For the text-containing cell, return its midpoint in [x, y] coordinate format. 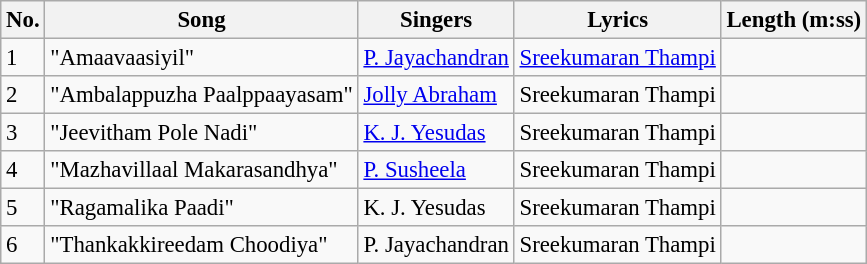
3 [23, 133]
"Ambalappuzha Paalppaayasam" [202, 95]
"Jeevitham Pole Nadi" [202, 133]
2 [23, 95]
P. Susheela [436, 170]
"Amaavaasiyil" [202, 58]
Jolly Abraham [436, 95]
Lyrics [618, 20]
No. [23, 20]
Song [202, 20]
"Ragamalika Paadi" [202, 208]
"Mazhavillaal Makarasandhya" [202, 170]
Singers [436, 20]
6 [23, 245]
Length (m:ss) [794, 20]
5 [23, 208]
"Thankakkireedam Choodiya" [202, 245]
4 [23, 170]
1 [23, 58]
